Locate the cell with the specified text and output its (x, y) center coordinate. 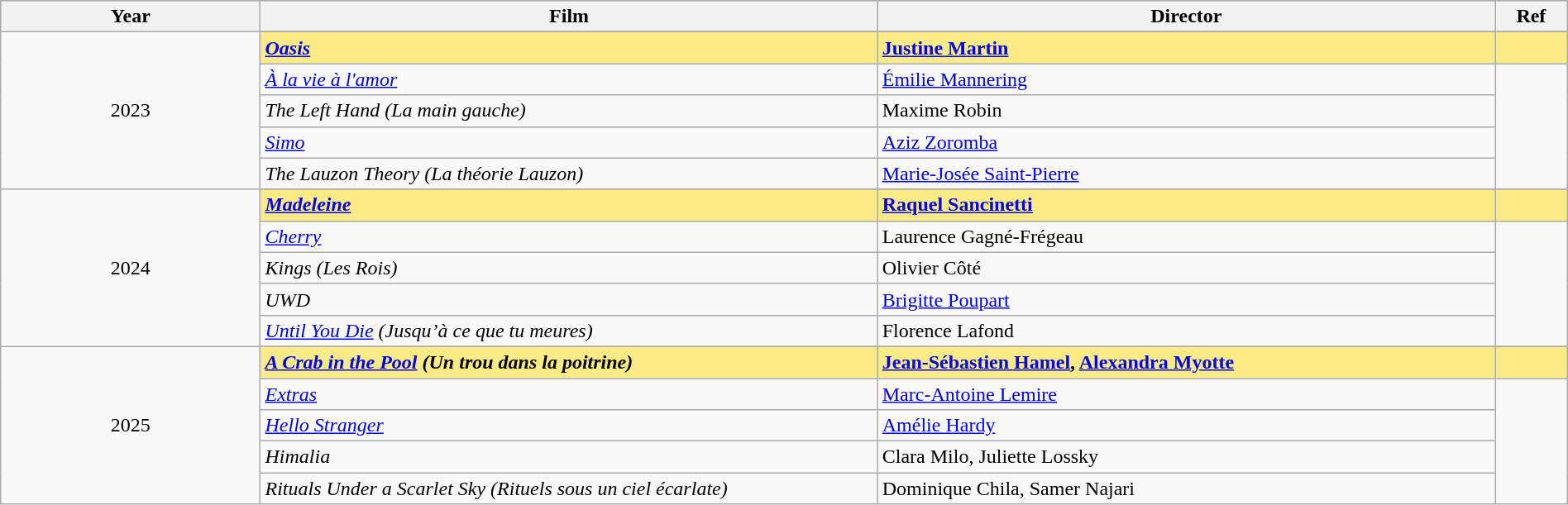
Kings (Les Rois) (569, 268)
2025 (131, 425)
Brigitte Poupart (1186, 299)
Laurence Gagné-Frégeau (1186, 236)
Year (131, 17)
The Lauzon Theory (La théorie Lauzon) (569, 174)
Himalia (569, 457)
Hello Stranger (569, 426)
À la vie à l'amor (569, 79)
Dominique Chila, Samer Najari (1186, 488)
Maxime Robin (1186, 111)
Justine Martin (1186, 48)
Florence Lafond (1186, 331)
Director (1186, 17)
Oasis (569, 48)
Raquel Sancinetti (1186, 205)
Cherry (569, 236)
Olivier Côté (1186, 268)
Extras (569, 394)
The Left Hand (La main gauche) (569, 111)
Madeleine (569, 205)
Clara Milo, Juliette Lossky (1186, 457)
Ref (1532, 17)
Until You Die (Jusqu’à ce que tu meures) (569, 331)
Rituals Under a Scarlet Sky (Rituels sous un ciel écarlate) (569, 488)
Marc-Antoine Lemire (1186, 394)
Émilie Mannering (1186, 79)
Aziz Zoromba (1186, 142)
Marie-Josée Saint-Pierre (1186, 174)
UWD (569, 299)
Simo (569, 142)
Jean-Sébastien Hamel, Alexandra Myotte (1186, 362)
A Crab in the Pool (Un trou dans la poitrine) (569, 362)
Film (569, 17)
Amélie Hardy (1186, 426)
2024 (131, 268)
2023 (131, 111)
